Locate the cell with the specified text and output its [X, Y] center coordinate. 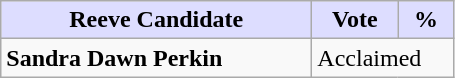
Reeve Candidate [156, 20]
% [426, 20]
Sandra Dawn Perkin [156, 58]
Acclaimed [383, 58]
Vote [355, 20]
